Extract the (x, y) coordinate from the center of the cell holding the provided text.  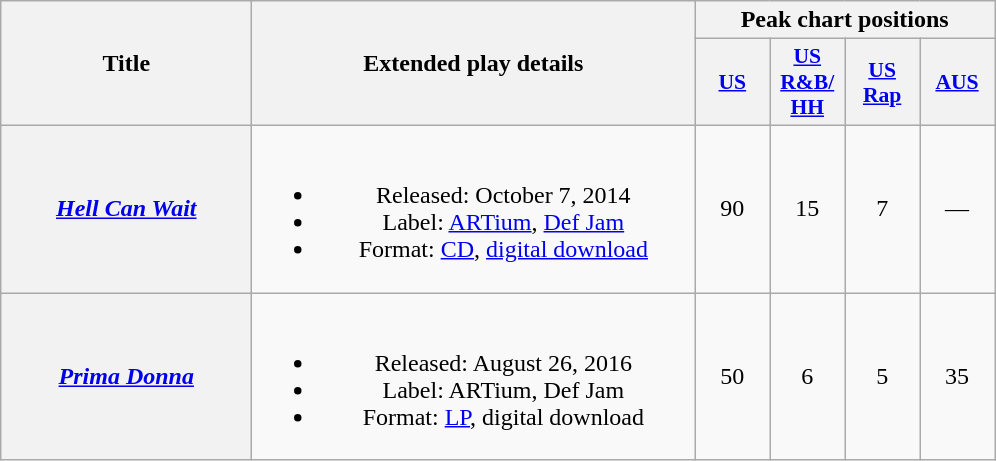
AUS (958, 82)
Prima Donna (126, 376)
Released: October 7, 2014Label: ARTium, Def JamFormat: CD, digital download (474, 208)
50 (732, 376)
US (732, 82)
15 (808, 208)
7 (882, 208)
— (958, 208)
6 (808, 376)
90 (732, 208)
35 (958, 376)
Peak chart positions (845, 20)
USRap (882, 82)
Released: August 26, 2016Label: ARTium, Def JamFormat: LP, digital download (474, 376)
USR&B/HH (808, 82)
5 (882, 376)
Title (126, 64)
Hell Can Wait (126, 208)
Extended play details (474, 64)
